Capture the cell that displays the provided text and extract its [X, Y] central coordinate. 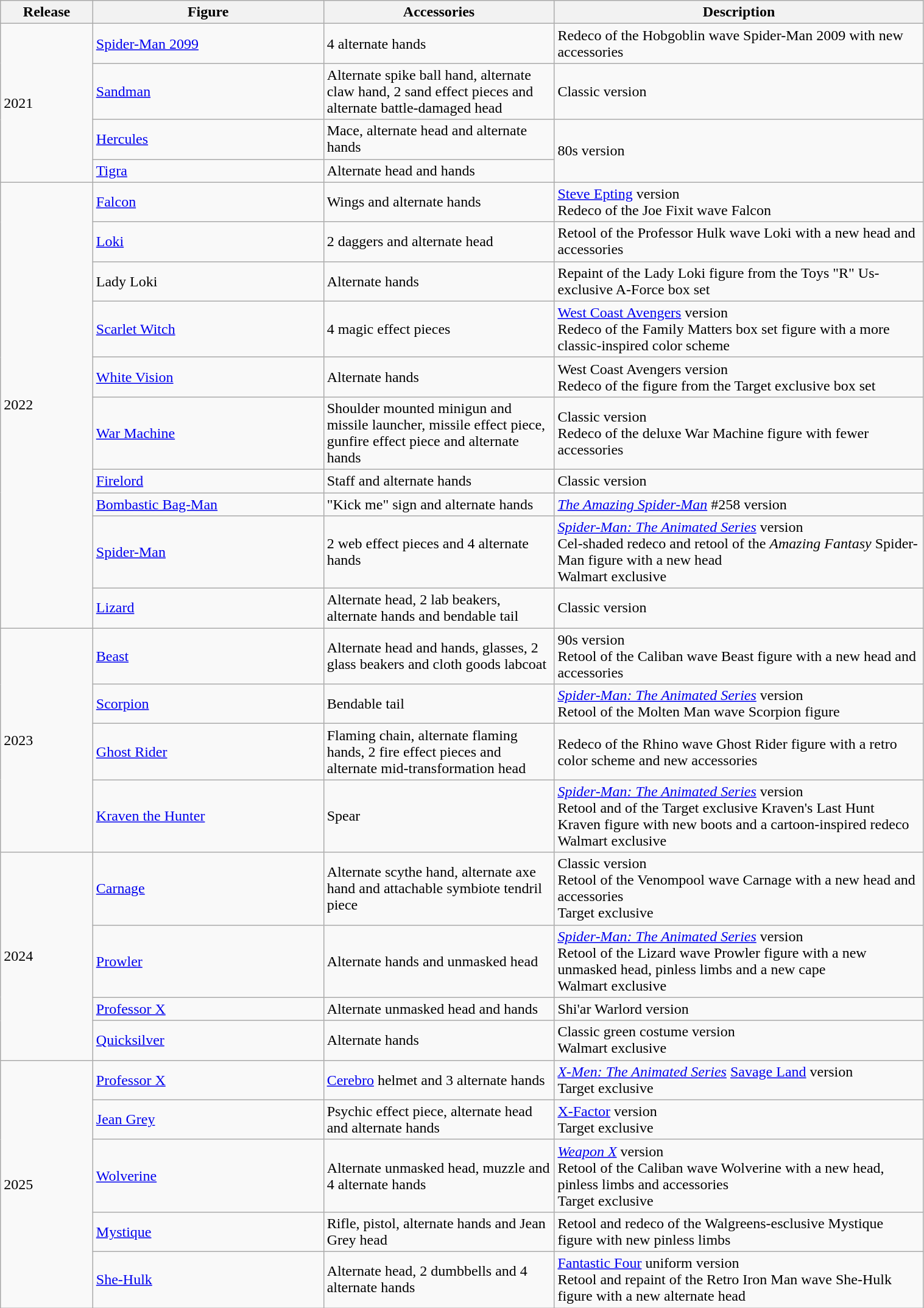
Shi'ar Warlord version [739, 1009]
Cerebro helmet and 3 alternate hands [439, 1080]
West Coast Avengers versionRedeco of the figure from the Target exclusive box set [739, 376]
Scarlet Witch [208, 329]
Prowler [208, 961]
Description [739, 12]
Psychic effect piece, alternate head and alternate hands [439, 1120]
Rifle, pistol, alternate hands and Jean Grey head [439, 1232]
Alternate spike ball hand, alternate claw hand, 2 sand effect pieces and alternate battle-damaged head [439, 91]
Release [47, 12]
Alternate hands and unmasked head [439, 961]
2022 [47, 405]
X-Factor versionTarget exclusive [739, 1120]
Alternate head and hands [439, 171]
Flaming chain, alternate flaming hands, 2 fire effect pieces and alternate mid-transformation head [439, 752]
The Amazing Spider-Man #258 version [739, 504]
Lizard [208, 608]
Wolverine [208, 1176]
Classic versionRetool of the Venompool wave Carnage with a new head and accessoriesTarget exclusive [739, 888]
Alternate unmasked head, muzzle and 4 alternate hands [439, 1176]
80s version [739, 151]
Mystique [208, 1232]
Alternate head and hands, glasses, 2 glass beakers and cloth goods labcoat [439, 656]
X-Men: The Animated Series Savage Land versionTarget exclusive [739, 1080]
Figure [208, 12]
Mace, alternate head and alternate hands [439, 139]
Carnage [208, 888]
Shoulder mounted minigun and missile launcher, missile effect piece, gunfire effect piece and alternate hands [439, 433]
Accessories [439, 12]
Kraven the Hunter [208, 816]
Fantastic Four uniform versionRetool and repaint of the Retro Iron Man wave She-Hulk figure with a new alternate head [739, 1279]
2021 [47, 103]
Hercules [208, 139]
2023 [47, 740]
Staff and alternate hands [439, 481]
Ghost Rider [208, 752]
Retool of the Professor Hulk wave Loki with a new head and accessories [739, 241]
Firelord [208, 481]
Alternate scythe hand, alternate axe hand and attachable symbiote tendril piece [439, 888]
Jean Grey [208, 1120]
Tigra [208, 171]
Classic green costume version Walmart exclusive [739, 1041]
Loki [208, 241]
Redeco of the Hobgoblin wave Spider-Man 2009 with new accessories [739, 44]
Steve Epting versionRedeco of the Joe Fixit wave Falcon [739, 202]
Alternate head, 2 lab beakers, alternate hands and bendable tail [439, 608]
War Machine [208, 433]
Spider-Man 2099 [208, 44]
Scorpion [208, 704]
Spear [439, 816]
Bendable tail [439, 704]
Alternate unmasked head and hands [439, 1009]
Retool and redeco of the Walgreens-esclusive Mystique figure with new pinless limbs [739, 1232]
90s versionRetool of the Caliban wave Beast figure with a new head and accessories [739, 656]
White Vision [208, 376]
She-Hulk [208, 1279]
Bombastic Bag-Man [208, 504]
Spider-Man [208, 552]
Classic versionRedeco of the deluxe War Machine figure with fewer accessories [739, 433]
Weapon X versionRetool of the Caliban wave Wolverine with a new head, pinless limbs and accessoriesTarget exclusive [739, 1176]
4 magic effect pieces [439, 329]
Wings and alternate hands [439, 202]
4 alternate hands [439, 44]
"Kick me" sign and alternate hands [439, 504]
Quicksilver [208, 1041]
West Coast Avengers versionRedeco of the Family Matters box set figure with a more classic-inspired color scheme [739, 329]
Spider-Man: The Animated Series versionRetool of the Molten Man wave Scorpion figure [739, 704]
Redeco of the Rhino wave Ghost Rider figure with a retro color scheme and new accessories [739, 752]
Alternate head, 2 dumbbells and 4 alternate hands [439, 1279]
2 web effect pieces and 4 alternate hands [439, 552]
Beast [208, 656]
2025 [47, 1184]
2024 [47, 956]
Falcon [208, 202]
Lady Loki [208, 281]
2 daggers and alternate head [439, 241]
Sandman [208, 91]
Spider-Man: The Animated Series versionCel-shaded redeco and retool of the Amazing Fantasy Spider-Man figure with a new headWalmart exclusive [739, 552]
Repaint of the Lady Loki figure from the Toys "R" Us-exclusive A-Force box set [739, 281]
